Identify which cell holds the provided text, then report its [x, y] central coordinate. 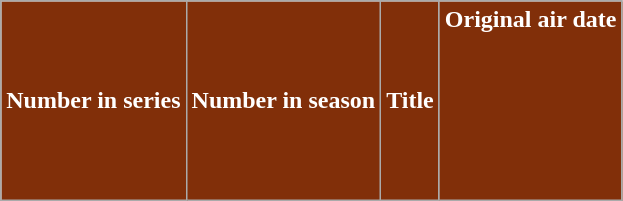
Title [410, 101]
Number in series [94, 101]
Number in season [284, 101]
Original air date [530, 101]
